Locate the cell with the specified text and output its [x, y] center coordinate. 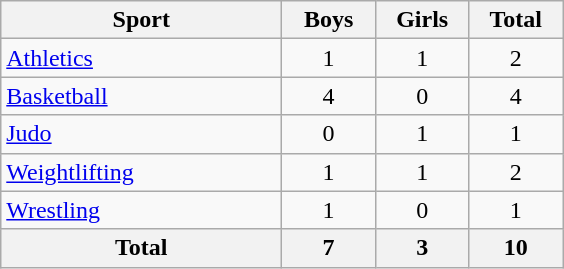
Athletics [142, 58]
Sport [142, 20]
3 [422, 248]
Basketball [142, 96]
10 [516, 248]
Judo [142, 134]
Weightlifting [142, 172]
Wrestling [142, 210]
Boys [329, 20]
Girls [422, 20]
7 [329, 248]
